Determine the (X, Y) coordinate at the center of the cell enclosing the given text.  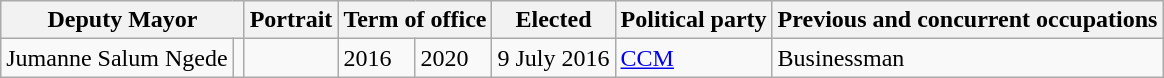
Term of office (415, 20)
Elected (554, 20)
Deputy Mayor (122, 20)
Portrait (291, 20)
9 July 2016 (554, 58)
CCM (694, 58)
2020 (454, 58)
2016 (376, 58)
Jumanne Salum Ngede (117, 58)
Previous and concurrent occupations (968, 20)
Businessman (968, 58)
Political party (694, 20)
